Search for the cell housing the specified text and yield its (X, Y) center coordinate. 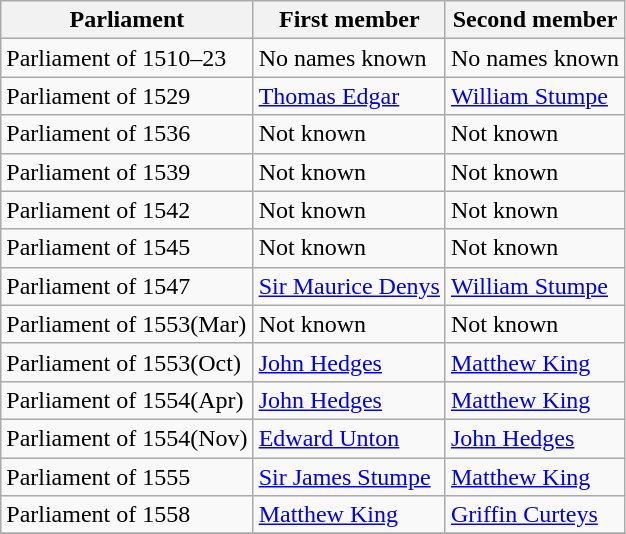
Parliament of 1539 (127, 172)
Parliament of 1529 (127, 96)
Edward Unton (349, 438)
Sir Maurice Denys (349, 286)
Griffin Curteys (534, 515)
First member (349, 20)
Sir James Stumpe (349, 477)
Parliament of 1536 (127, 134)
Thomas Edgar (349, 96)
Parliament of 1553(Mar) (127, 324)
Parliament of 1553(Oct) (127, 362)
Parliament of 1558 (127, 515)
Parliament (127, 20)
Second member (534, 20)
Parliament of 1554(Apr) (127, 400)
Parliament of 1555 (127, 477)
Parliament of 1542 (127, 210)
Parliament of 1547 (127, 286)
Parliament of 1510–23 (127, 58)
Parliament of 1545 (127, 248)
Parliament of 1554(Nov) (127, 438)
